Detect which cell encompasses the target text, then output its (x, y) center coordinate. 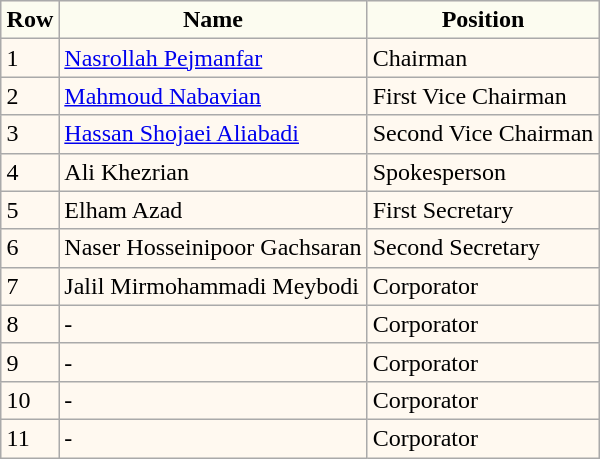
4 (30, 172)
6 (30, 248)
Hassan Shojaei Aliabadi (213, 134)
10 (30, 400)
Nasrollah Pejmanfar (213, 58)
Ali Khezrian (213, 172)
First Vice Chairman (483, 96)
Second Vice Chairman (483, 134)
11 (30, 438)
Mahmoud Nabavian (213, 96)
7 (30, 286)
Row (30, 20)
Second Secretary (483, 248)
First Secretary (483, 210)
Naser Hosseinipoor Gachsaran (213, 248)
8 (30, 324)
1 (30, 58)
9 (30, 362)
Elham Azad (213, 210)
Chairman (483, 58)
3 (30, 134)
Position (483, 20)
Spokesperson (483, 172)
2 (30, 96)
Name (213, 20)
Jalil Mirmohammadi Meybodi (213, 286)
5 (30, 210)
